Output the [x, y] coordinate of the center of the cell containing the given text.  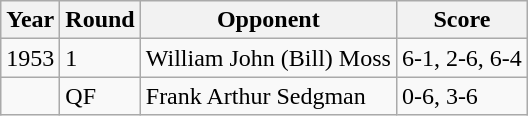
1953 [30, 58]
Round [100, 20]
Year [30, 20]
Frank Arthur Sedgman [268, 96]
0-6, 3-6 [462, 96]
1 [100, 58]
6-1, 2-6, 6-4 [462, 58]
William John (Bill) Moss [268, 58]
QF [100, 96]
Opponent [268, 20]
Score [462, 20]
